Return the (X, Y) coordinate for the center point of the cell that contains the specified text.  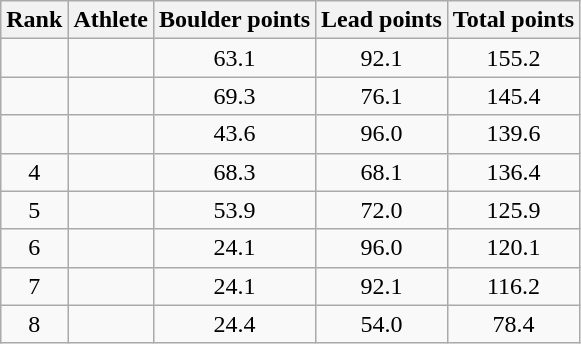
145.4 (513, 96)
116.2 (513, 286)
76.1 (382, 96)
Lead points (382, 20)
72.0 (382, 210)
5 (34, 210)
68.3 (235, 172)
155.2 (513, 58)
78.4 (513, 324)
Athlete (111, 20)
24.4 (235, 324)
43.6 (235, 134)
53.9 (235, 210)
69.3 (235, 96)
136.4 (513, 172)
6 (34, 248)
Boulder points (235, 20)
Total points (513, 20)
125.9 (513, 210)
8 (34, 324)
139.6 (513, 134)
120.1 (513, 248)
63.1 (235, 58)
68.1 (382, 172)
Rank (34, 20)
4 (34, 172)
54.0 (382, 324)
7 (34, 286)
